Pinpoint the cell where the given text exists, returning its [x, y] midpoint coordinate. 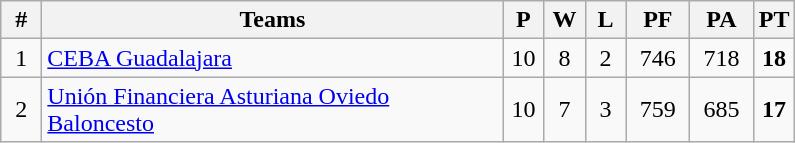
718 [722, 58]
Unión Financiera Asturiana Oviedo Baloncesto [272, 110]
759 [658, 110]
W [564, 20]
PT [774, 20]
7 [564, 110]
Teams [272, 20]
P [524, 20]
17 [774, 110]
3 [606, 110]
746 [658, 58]
PF [658, 20]
8 [564, 58]
1 [22, 58]
18 [774, 58]
# [22, 20]
PA [722, 20]
CEBA Guadalajara [272, 58]
L [606, 20]
685 [722, 110]
